From the cell containing the given text, extract its center point as (X, Y) coordinate. 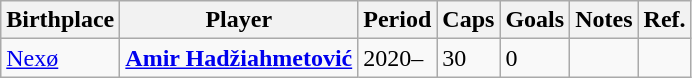
Goals (535, 20)
Birthplace (60, 20)
2020– (398, 58)
Period (398, 20)
Amir Hadžiahmetović (239, 58)
Ref. (664, 20)
Player (239, 20)
Notes (604, 20)
Nexø (60, 58)
Caps (468, 20)
30 (468, 58)
0 (535, 58)
